Extract the [X, Y] coordinate from the center of the cell holding the provided text.  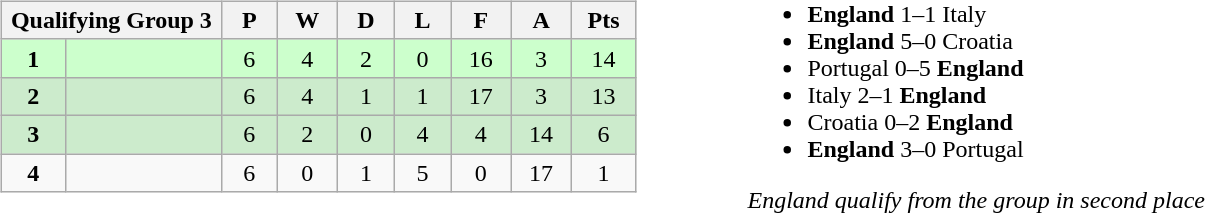
Qualifying Group 3 [111, 20]
F [481, 20]
A [541, 20]
Pts [603, 20]
W [307, 20]
16 [481, 58]
P [250, 20]
5 [422, 173]
D [366, 20]
13 [603, 96]
L [422, 20]
